Search for the cell housing the specified text and yield its [x, y] center coordinate. 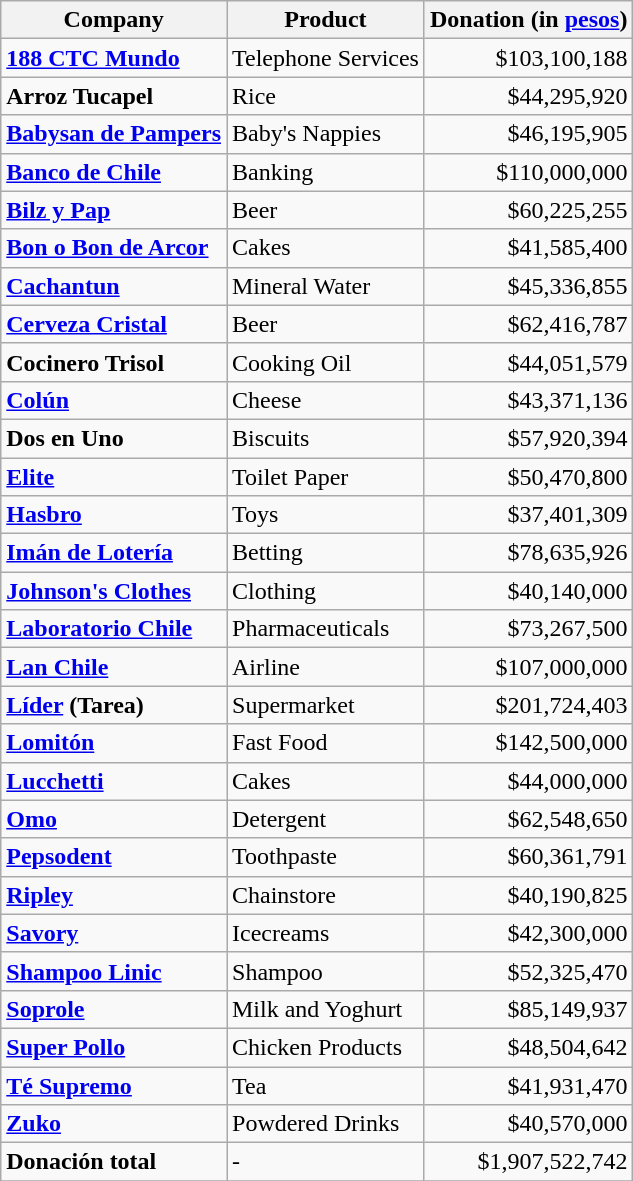
Colún [114, 400]
188 CTC Mundo [114, 58]
$48,504,642 [528, 1047]
Rice [325, 96]
Product [325, 20]
$40,570,000 [528, 1124]
Toothpaste [325, 857]
Chainstore [325, 895]
$52,325,470 [528, 971]
$103,100,188 [528, 58]
Telephone Services [325, 58]
$50,470,800 [528, 477]
Imán de Lotería [114, 553]
Baby's Nappies [325, 134]
$57,920,394 [528, 438]
Detergent [325, 819]
$37,401,309 [528, 515]
Dos en Uno [114, 438]
Cachantun [114, 286]
Donation (in pesos) [528, 20]
$78,635,926 [528, 553]
Pepsodent [114, 857]
$62,548,650 [528, 819]
Laboratorio Chile [114, 629]
- [325, 1162]
Hasbro [114, 515]
$60,361,791 [528, 857]
Savory [114, 933]
$40,140,000 [528, 591]
Banco de Chile [114, 172]
Betting [325, 553]
Lucchetti [114, 781]
$41,931,470 [528, 1085]
Super Pollo [114, 1047]
Lan Chile [114, 667]
Cheese [325, 400]
$44,000,000 [528, 781]
Toys [325, 515]
$85,149,937 [528, 1009]
Pharmaceuticals [325, 629]
Shampoo Linic [114, 971]
Donación total [114, 1162]
$201,724,403 [528, 705]
Cocinero Trisol [114, 362]
Cerveza Cristal [114, 324]
$41,585,400 [528, 248]
Powdered Drinks [325, 1124]
Airline [325, 667]
Arroz Tucapel [114, 96]
Mineral Water [325, 286]
$44,051,579 [528, 362]
$45,336,855 [528, 286]
Cooking Oil [325, 362]
Biscuits [325, 438]
Tea [325, 1085]
Clothing [325, 591]
Toilet Paper [325, 477]
Líder (Tarea) [114, 705]
$107,000,000 [528, 667]
Icecreams [325, 933]
$73,267,500 [528, 629]
Soprole [114, 1009]
Elite [114, 477]
$43,371,136 [528, 400]
$42,300,000 [528, 933]
Chicken Products [325, 1047]
Supermarket [325, 705]
$62,416,787 [528, 324]
$40,190,825 [528, 895]
Ripley [114, 895]
Fast Food [325, 743]
Shampoo [325, 971]
$46,195,905 [528, 134]
Té Supremo [114, 1085]
$142,500,000 [528, 743]
$60,225,255 [528, 210]
Milk and Yoghurt [325, 1009]
Zuko [114, 1124]
Company [114, 20]
Johnson's Clothes [114, 591]
Lomitón [114, 743]
$44,295,920 [528, 96]
Omo [114, 819]
$1,907,522,742 [528, 1162]
Babysan de Pampers [114, 134]
Bilz y Pap [114, 210]
Bon o Bon de Arcor [114, 248]
$110,000,000 [528, 172]
Banking [325, 172]
